From the cell containing the given text, extract its center point as [X, Y] coordinate. 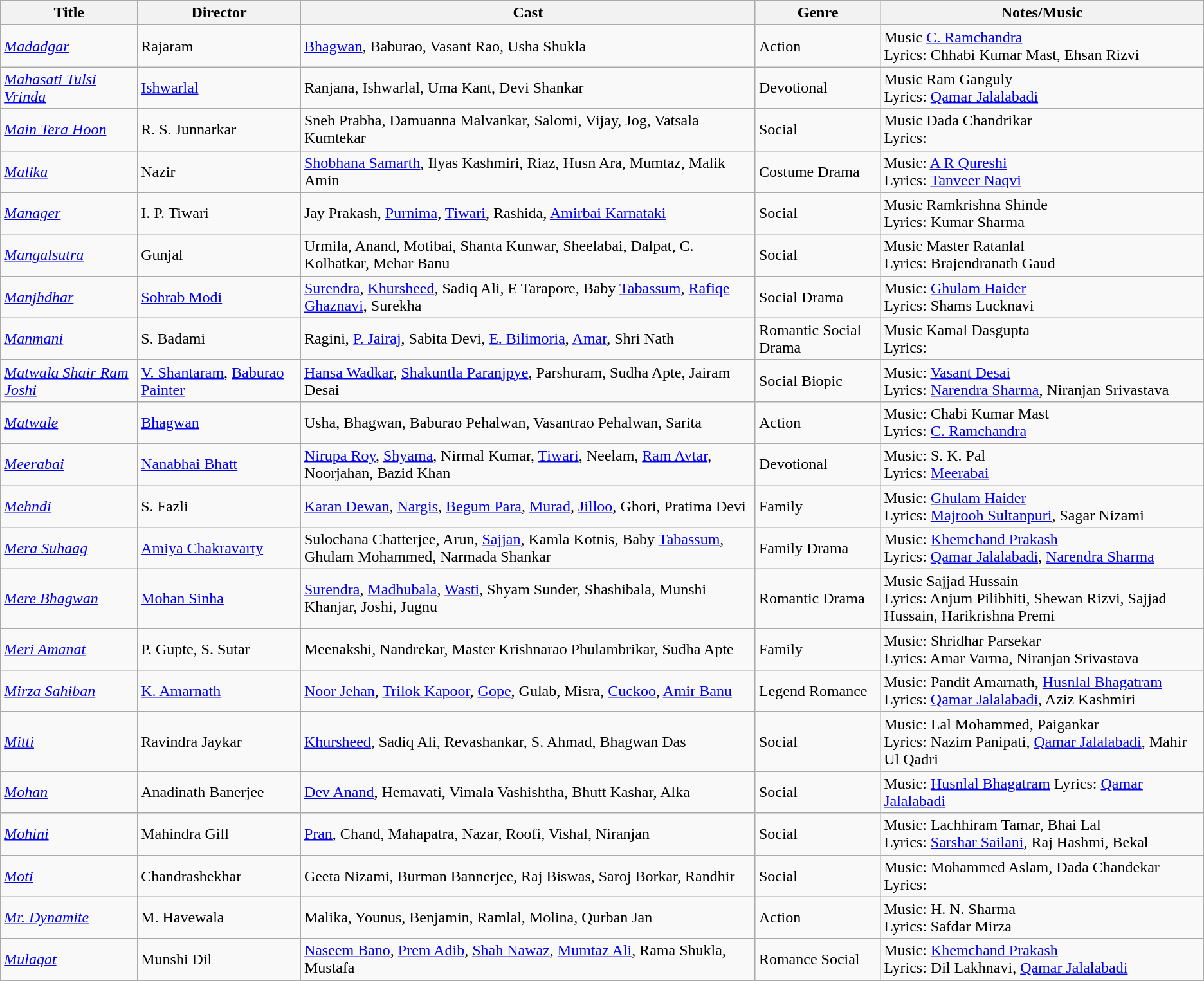
Mohan [69, 793]
Surendra, Khursheed, Sadiq Ali, E Tarapore, Baby Tabassum, Rafiqe Ghaznavi, Surekha [527, 297]
Manager [69, 214]
Sneh Prabha, Damuanna Malvankar, Salomi, Vijay, Jog, Vatsala Kumtekar [527, 130]
Shobhana Samarth, Ilyas Kashmiri, Riaz, Husn Ara, Mumtaz, Malik Amin [527, 171]
Mere Bhagwan [69, 599]
Music: Khemchand PrakashLyrics: Dil Lakhnavi, Qamar Jalalabadi [1042, 960]
Music Ram GangulyLyrics: Qamar Jalalabadi [1042, 87]
P. Gupte, S. Sutar [219, 650]
Dev Anand, Hemavati, Vimala Vashishtha, Bhutt Kashar, Alka [527, 793]
Mahasati Tulsi Vrinda [69, 87]
Ishwarlal [219, 87]
Moti [69, 876]
Mulaqat [69, 960]
Mangalsutra [69, 255]
Family Drama [817, 548]
Music: Chabi Kumar MastLyrics: C. Ramchandra [1042, 422]
Manjhdhar [69, 297]
Surendra, Madhubala, Wasti, Shyam Sunder, Shashibala, Munshi Khanjar, Joshi, Jugnu [527, 599]
Romance Social [817, 960]
Music Master RatanlalLyrics: Brajendranath Gaud [1042, 255]
Nanabhai Bhatt [219, 464]
S. Fazli [219, 506]
Nazir [219, 171]
Music: Husnlal Bhagatram Lyrics: Qamar Jalalabadi [1042, 793]
Mitti [69, 742]
Nirupa Roy, Shyama, Nirmal Kumar, Tiwari, Neelam, Ram Avtar, Noorjahan, Bazid Khan [527, 464]
S. Badami [219, 338]
Mohan Sinha [219, 599]
Gunjal [219, 255]
Music: S. K. PalLyrics: Meerabai [1042, 464]
Mehndi [69, 506]
Sulochana Chatterjee, Arun, Sajjan, Kamla Kotnis, Baby Tabassum, Ghulam Mohammed, Narmada Shankar [527, 548]
Chandrashekhar [219, 876]
Legend Romance [817, 691]
Naseem Bano, Prem Adib, Shah Nawaz, Mumtaz Ali, Rama Shukla, Mustafa [527, 960]
Karan Dewan, Nargis, Begum Para, Murad, Jilloo, Ghori, Pratima Devi [527, 506]
Jay Prakash, Purnima, Tiwari, Rashida, Amirbai Karnataki [527, 214]
Music: Vasant DesaiLyrics: Narendra Sharma, Niranjan Srivastava [1042, 381]
Malika, Younus, Benjamin, Ramlal, Molina, Qurban Jan [527, 917]
R. S. Junnarkar [219, 130]
Cast [527, 13]
Usha, Bhagwan, Baburao Pehalwan, Vasantrao Pehalwan, Sarita [527, 422]
Social Biopic [817, 381]
Mera Suhaag [69, 548]
Music: Pandit Amarnath, Husnlal BhagatramLyrics: Qamar Jalalabadi, Aziz Kashmiri [1042, 691]
Music C. RamchandraLyrics: Chhabi Kumar Mast, Ehsan Rizvi [1042, 46]
Music: Shridhar ParsekarLyrics: Amar Varma, Niranjan Srivastava [1042, 650]
Title [69, 13]
Pran, Chand, Mahapatra, Nazar, Roofi, Vishal, Niranjan [527, 834]
Ravindra Jaykar [219, 742]
Costume Drama [817, 171]
I. P. Tiwari [219, 214]
Manmani [69, 338]
Romantic Social Drama [817, 338]
Noor Jehan, Trilok Kapoor, Gope, Gulab, Misra, Cuckoo, Amir Banu [527, 691]
Ragini, P. Jairaj, Sabita Devi, E. Bilimoria, Amar, Shri Nath [527, 338]
Rajaram [219, 46]
Geeta Nizami, Burman Bannerjee, Raj Biswas, Saroj Borkar, Randhir [527, 876]
Social Drama [817, 297]
Music: Mohammed Aslam, Dada ChandekarLyrics: [1042, 876]
Music Ramkrishna ShindeLyrics: Kumar Sharma [1042, 214]
Hansa Wadkar, Shakuntla Paranjpye, Parshuram, Sudha Apte, Jairam Desai [527, 381]
M. Havewala [219, 917]
Meri Amanat [69, 650]
Notes/Music [1042, 13]
Music: Ghulam HaiderLyrics: Shams Lucknavi [1042, 297]
Matwala Shair Ram Joshi [69, 381]
Bhagwan, Baburao, Vasant Rao, Usha Shukla [527, 46]
Music: Lal Mohammed, PaigankarLyrics: Nazim Panipati, Qamar Jalalabadi, Mahir Ul Qadri [1042, 742]
Malika [69, 171]
Genre [817, 13]
Madadgar [69, 46]
Music: Lachhiram Tamar, Bhai LalLyrics: Sarshar Sailani, Raj Hashmi, Bekal [1042, 834]
Music Sajjad HussainLyrics: Anjum Pilibhiti, Shewan Rizvi, Sajjad Hussain, Harikrishna Premi [1042, 599]
Mr. Dynamite [69, 917]
Music: Ghulam HaiderLyrics: Majrooh Sultanpuri, Sagar Nizami [1042, 506]
Romantic Drama [817, 599]
Munshi Dil [219, 960]
Mahindra Gill [219, 834]
Main Tera Hoon [69, 130]
Ranjana, Ishwarlal, Uma Kant, Devi Shankar [527, 87]
K. Amarnath [219, 691]
Urmila, Anand, Motibai, Shanta Kunwar, Sheelabai, Dalpat, C. Kolhatkar, Mehar Banu [527, 255]
Mohini [69, 834]
Mirza Sahiban [69, 691]
V. Shantaram, Baburao Painter [219, 381]
Music Kamal DasguptaLyrics: [1042, 338]
Director [219, 13]
Music: Khemchand PrakashLyrics: Qamar Jalalabadi, Narendra Sharma [1042, 548]
Music: H. N. SharmaLyrics: Safdar Mirza [1042, 917]
Music Dada ChandrikarLyrics: [1042, 130]
Meerabai [69, 464]
Matwale [69, 422]
Meenakshi, Nandrekar, Master Krishnarao Phulambrikar, Sudha Apte [527, 650]
Khursheed, Sadiq Ali, Revashankar, S. Ahmad, Bhagwan Das [527, 742]
Sohrab Modi [219, 297]
Anadinath Banerjee [219, 793]
Bhagwan [219, 422]
Music: A R QureshiLyrics: Tanveer Naqvi [1042, 171]
Amiya Chakravarty [219, 548]
